Determine the [x, y] coordinate at the center of the cell enclosing the given text.  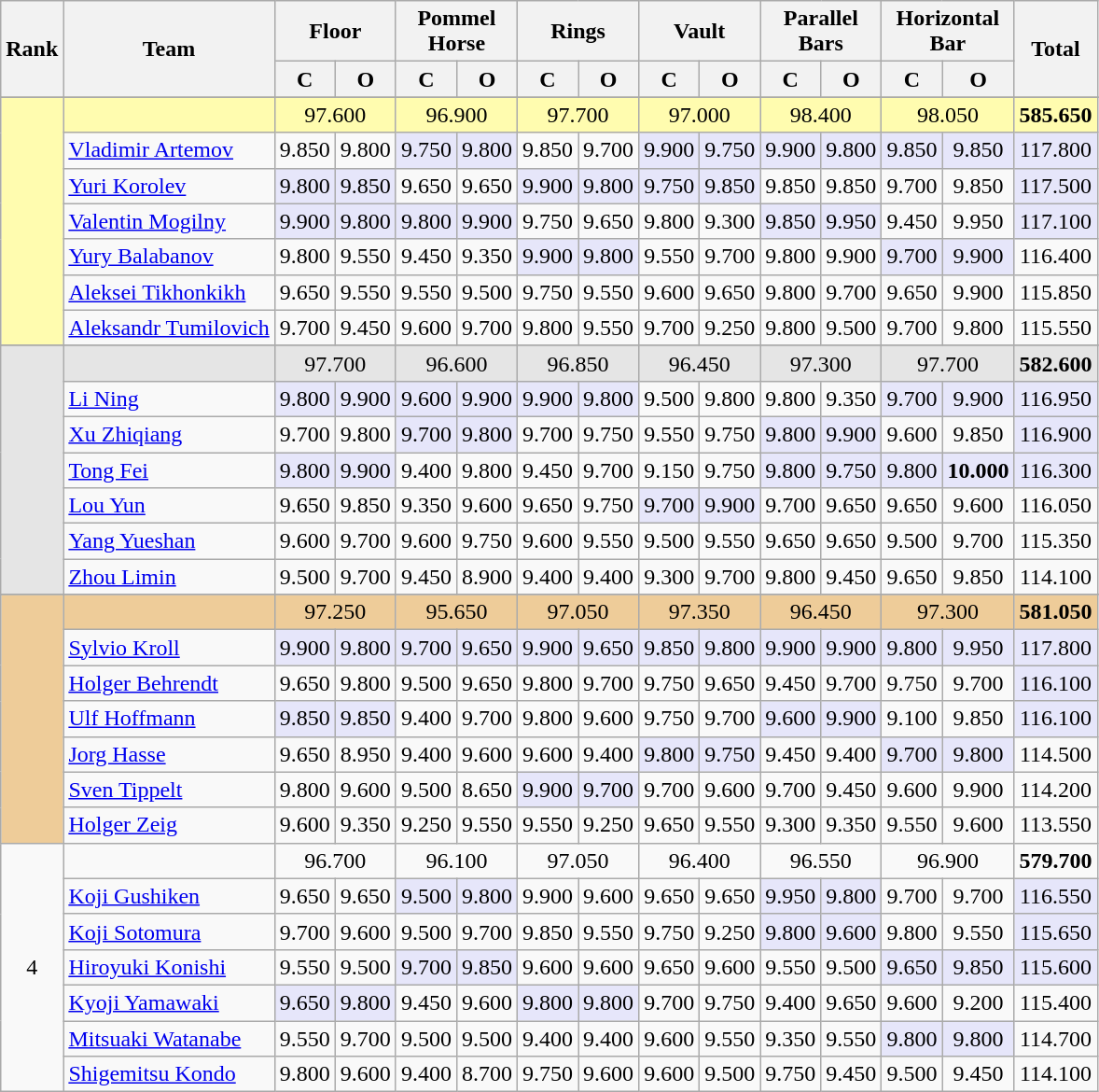
113.550 [1056, 825]
Yuri Korolev [169, 186]
96.400 [700, 861]
Ulf Hoffmann [169, 719]
Zhou Limin [169, 577]
116.550 [1056, 896]
115.600 [1056, 967]
97.350 [700, 612]
96.700 [335, 861]
117.500 [1056, 186]
96.100 [456, 861]
96.600 [456, 363]
Vault [700, 32]
Rings [578, 32]
Hiroyuki Konishi [169, 967]
97.000 [700, 115]
Holger Zeig [169, 825]
Total [1056, 49]
Holger Behrendt [169, 683]
97.600 [335, 115]
Rank [32, 49]
115.850 [1056, 292]
97.250 [335, 612]
116.300 [1056, 469]
117.100 [1056, 221]
95.650 [456, 612]
115.400 [1056, 1002]
Xu Zhiqiang [169, 434]
HorizontalBar [948, 32]
Tong Fei [169, 469]
116.050 [1056, 506]
Floor [335, 32]
96.850 [578, 363]
4 [32, 967]
96.550 [821, 861]
Mitsuaki Watanabe [169, 1039]
PommelHorse [456, 32]
Sylvio Kroll [169, 648]
115.550 [1056, 328]
581.050 [1056, 612]
116.400 [1056, 257]
8.700 [487, 1074]
115.350 [1056, 541]
Sven Tippelt [169, 790]
114.700 [1056, 1039]
116.950 [1056, 399]
Aleksei Tikhonkikh [169, 292]
Koji Sotomura [169, 931]
Yury Balabanov [169, 257]
9.100 [912, 719]
Shigemitsu Kondo [169, 1074]
ParallelBars [821, 32]
9.200 [978, 1002]
Yang Yueshan [169, 541]
Valentin Mogilny [169, 221]
585.650 [1056, 115]
Lou Yun [169, 506]
114.500 [1056, 754]
Team [169, 49]
582.600 [1056, 363]
115.650 [1056, 931]
98.050 [948, 115]
8.650 [487, 790]
Li Ning [169, 399]
579.700 [1056, 861]
Koji Gushiken [169, 896]
Vladimir Artemov [169, 150]
10.000 [978, 469]
98.400 [821, 115]
8.900 [487, 577]
Aleksandr Tumilovich [169, 328]
Kyoji Yamawaki [169, 1002]
116.900 [1056, 434]
8.950 [366, 754]
9.150 [670, 469]
Jorg Hasse [169, 754]
114.200 [1056, 790]
